Find where the given text appears and provide that cell's center as (x, y) coordinate. 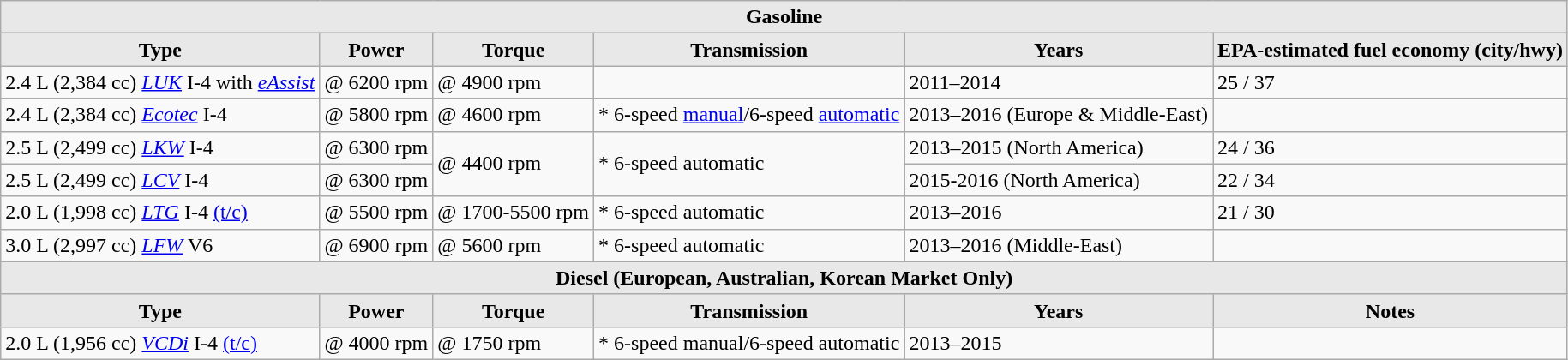
3.0 L (2,997 cc) LFW V6 (160, 245)
@ 5600 rpm (514, 245)
2.5 L (2,499 cc) LKW I-4 (160, 147)
2015-2016 (North America) (1059, 180)
2013–2016 (1059, 213)
@ 1750 rpm (514, 343)
@ 4400 rpm (514, 164)
@ 4600 rpm (514, 115)
2.4 L (2,384 cc) Ecotec I-4 (160, 115)
Notes (1391, 310)
2.4 L (2,384 cc) LUK I-4 with eAssist (160, 82)
@ 5800 rpm (376, 115)
2.0 L (1,998 cc) LTG I-4 (t/c) (160, 213)
Diesel (European, Australian, Korean Market Only) (784, 278)
@ 4000 rpm (376, 343)
Gasoline (784, 17)
@ 5500 rpm (376, 213)
2011–2014 (1059, 82)
21 / 30 (1391, 213)
2.5 L (2,499 cc) LCV I-4 (160, 180)
@ 6900 rpm (376, 245)
25 / 37 (1391, 82)
2013–2015 (North America) (1059, 147)
@ 4900 rpm (514, 82)
@ 1700-5500 rpm (514, 213)
2.0 L (1,956 cc) VCDi I-4 (t/c) (160, 343)
@ 6200 rpm (376, 82)
EPA-estimated fuel economy (city/hwy) (1391, 50)
2013–2016 (Middle-East) (1059, 245)
2013–2015 (1059, 343)
24 / 36 (1391, 147)
22 / 34 (1391, 180)
2013–2016 (Europe & Middle-East) (1059, 115)
